For the text-containing cell, return its midpoint in (X, Y) coordinate format. 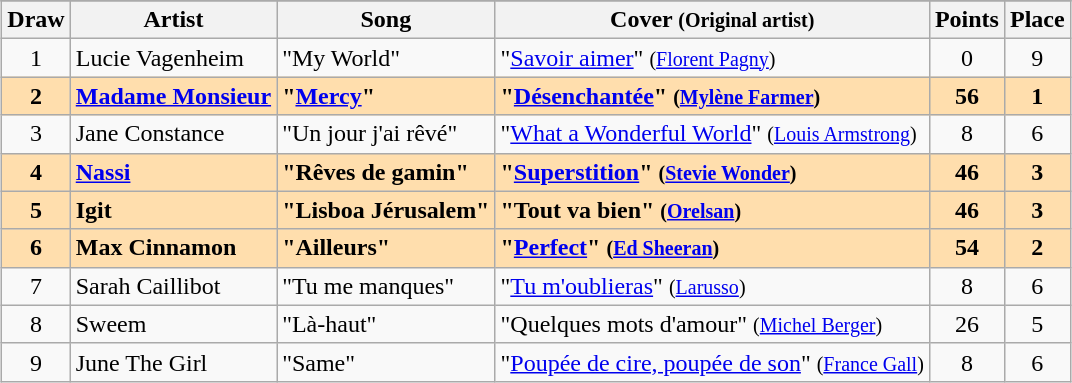
"Là-haut" (386, 324)
Igit (173, 210)
"Quelques mots d'amour" (Michel Berger) (712, 324)
Draw (36, 20)
Nassi (173, 172)
"Lisboa Jérusalem" (386, 210)
Sarah Caillibot (173, 286)
Cover (Original artist) (712, 20)
"Superstition" (Stevie Wonder) (712, 172)
54 (966, 248)
Jane Constance (173, 134)
"My World" (386, 58)
"Savoir aimer" (Florent Pagny) (712, 58)
"Same" (386, 362)
"Tout va bien" (Orelsan) (712, 210)
"Tu m'oublieras" (Larusso) (712, 286)
0 (966, 58)
26 (966, 324)
Place (1037, 20)
June The Girl (173, 362)
"Un jour j'ai rêvé" (386, 134)
"Ailleurs" (386, 248)
"Perfect" (Ed Sheeran) (712, 248)
"Poupée de cire, poupée de son" (France Gall) (712, 362)
Lucie Vagenheim (173, 58)
56 (966, 96)
Max Cinnamon (173, 248)
"Rêves de gamin" (386, 172)
"Désenchantée" (Mylène Farmer) (712, 96)
Song (386, 20)
Sweem (173, 324)
"Tu me manques" (386, 286)
7 (36, 286)
Madame Monsieur (173, 96)
"What a Wonderful World" (Louis Armstrong) (712, 134)
4 (36, 172)
"Mercy" (386, 96)
Points (966, 20)
Artist (173, 20)
